For the text-containing cell, return its midpoint in [X, Y] coordinate format. 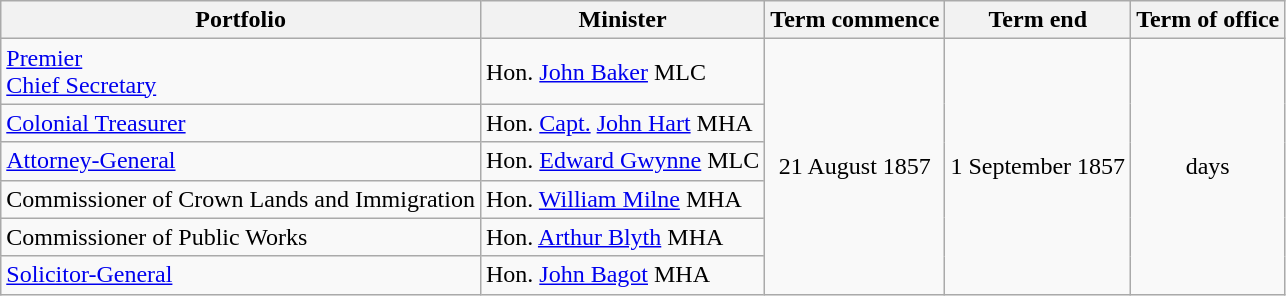
Hon. Edward Gwynne MLC [622, 161]
Hon. Arthur Blyth MHA [622, 237]
PremierChief Secretary [241, 72]
Attorney-General [241, 161]
Colonial Treasurer [241, 123]
Minister [622, 20]
Solicitor-General [241, 275]
Hon. John Bagot MHA [622, 275]
Commissioner of Public Works [241, 237]
Commissioner of Crown Lands and Immigration [241, 199]
Portfolio [241, 20]
Hon. Capt. John Hart MHA [622, 123]
Term commence [855, 20]
Hon. William Milne MHA [622, 199]
21 August 1857 [855, 166]
days [1208, 166]
Term of office [1208, 20]
Hon. John Baker MLC [622, 72]
1 September 1857 [1038, 166]
Term end [1038, 20]
